Output the [X, Y] coordinate of the center of the cell containing the given text.  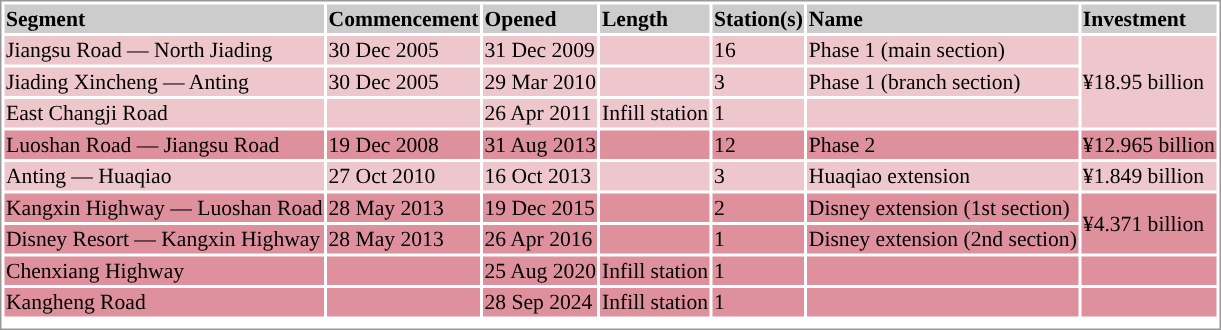
Segment [164, 18]
29 Mar 2010 [540, 82]
Phase 2 [942, 144]
Huaqiao extension [942, 176]
Investment [1148, 18]
¥4.371 billion [1148, 224]
26 Apr 2016 [540, 239]
2 [759, 208]
Jiading Xincheng — Anting [164, 82]
Phase 1 (branch section) [942, 82]
East Changji Road [164, 113]
19 Dec 2015 [540, 208]
16 Oct 2013 [540, 176]
19 Dec 2008 [404, 144]
Anting — Huaqiao [164, 176]
31 Aug 2013 [540, 144]
Length [654, 18]
Name [942, 18]
26 Apr 2011 [540, 113]
Disney extension (2nd section) [942, 239]
¥12.965 billion [1148, 144]
¥1.849 billion [1148, 176]
16 [759, 50]
Disney extension (1st section) [942, 208]
Phase 1 (main section) [942, 50]
Luoshan Road — Jiangsu Road [164, 144]
Station(s) [759, 18]
Disney Resort — Kangxin Highway [164, 239]
Opened [540, 18]
12 [759, 144]
Kangheng Road [164, 302]
31 Dec 2009 [540, 50]
Commencement [404, 18]
Kangxin Highway — Luoshan Road [164, 208]
¥18.95 billion [1148, 82]
25 Aug 2020 [540, 270]
Jiangsu Road — North Jiading [164, 50]
27 Oct 2010 [404, 176]
Chenxiang Highway [164, 270]
28 Sep 2024 [540, 302]
